Return (x, y) of the center of cell containing provided text 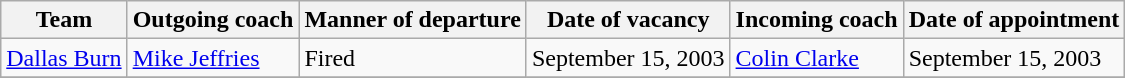
Date of vacancy (628, 20)
Incoming coach (816, 20)
Dallas Burn (64, 58)
Manner of departure (412, 20)
Date of appointment (1014, 20)
Colin Clarke (816, 58)
Outgoing coach (213, 20)
Fired (412, 58)
Team (64, 20)
Mike Jeffries (213, 58)
